Determine the (x, y) coordinate at the center of the cell enclosing the given text.  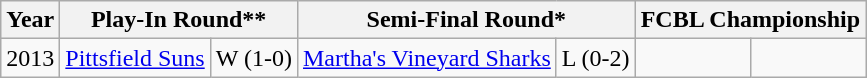
Year (30, 20)
W (1-0) (254, 58)
L (0-2) (596, 58)
Martha's Vineyard Sharks (426, 58)
2013 (30, 58)
Play-In Round** (179, 20)
FCBL Championship (750, 20)
Semi-Final Round* (466, 20)
Pittsfield Suns (135, 58)
